Provide the [X, Y] coordinate of the cell's center where the given text is located.  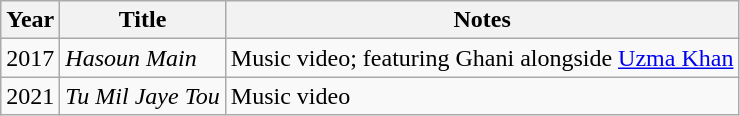
2017 [30, 58]
Music video; featuring Ghani alongside Uzma Khan [482, 58]
Notes [482, 20]
2021 [30, 96]
Music video [482, 96]
Hasoun Main [143, 58]
Tu Mil Jaye Tou [143, 96]
Year [30, 20]
Title [143, 20]
